Search for the cell housing the specified text and yield its (x, y) center coordinate. 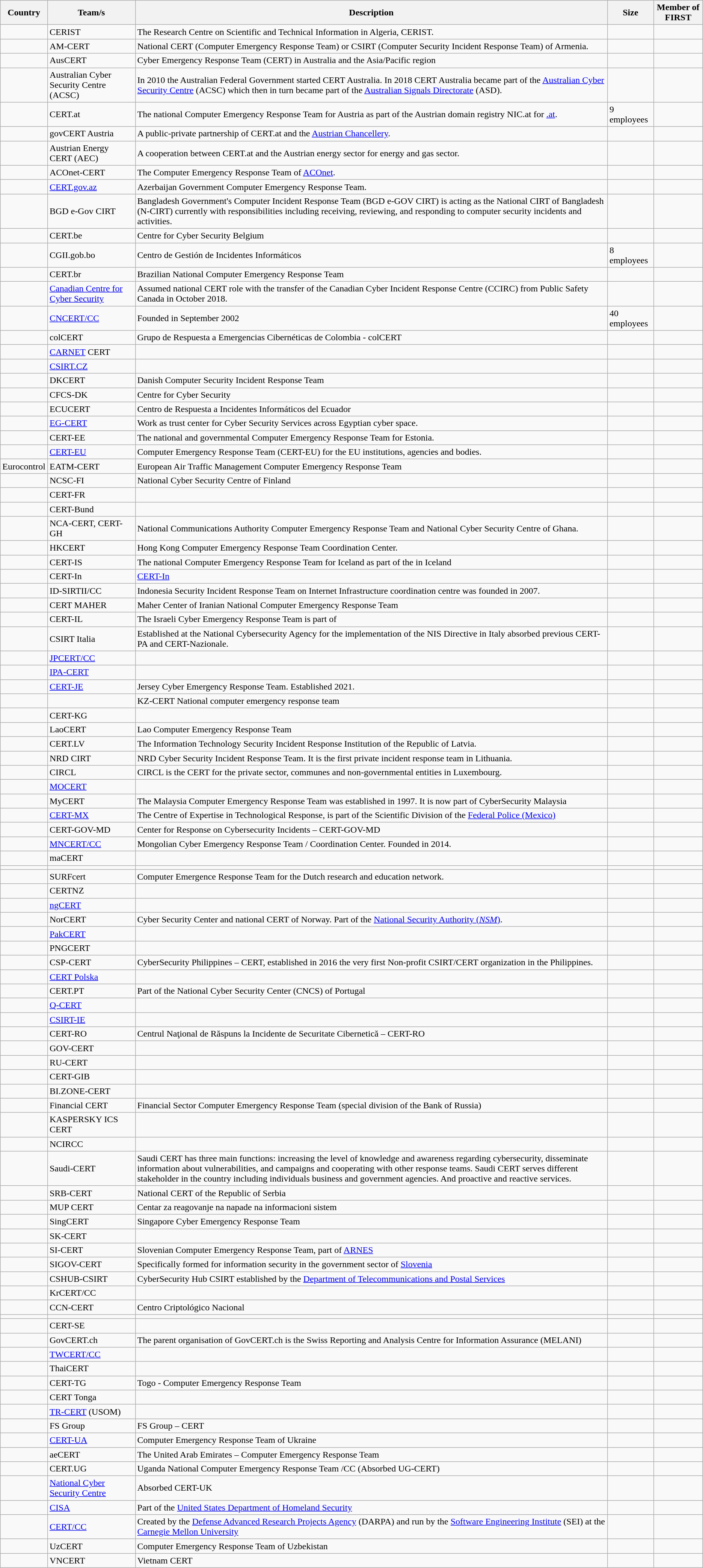
Jersey Cyber Emergency Response Team. Established 2021. (371, 687)
European Air Traffic Management Computer Emergency Response Team (371, 466)
Singapore Cyber Emergency Response Team (371, 1221)
Togo - Computer Emergency Response Team (371, 1383)
TWCERT/CC (91, 1354)
CERT-TG (91, 1383)
AusCERT (91, 60)
LaoCERT (91, 729)
CERT-FR (91, 495)
SRB-CERT (91, 1193)
Specifically formed for information security in the government sector of Slovenia (371, 1265)
VNCERT (91, 1560)
CyberSecurity Hub CSIRT established by the Department of Telecommunications and Postal Services (371, 1279)
DKCERT (91, 380)
Centro Criptológico Nacional (371, 1307)
CERT-KG (91, 715)
CSP-CERT (91, 962)
40 employees (630, 318)
CSHUB-CSIRT (91, 1279)
Work as trust center for Cyber Security Services across Egyptian cyber space. (371, 423)
CISA (91, 1508)
The Centre of Expertise in Technological Response, is part of the Scientific Division of the Federal Police (Mexico) (371, 815)
CFCS-DK (91, 395)
Cyber Security Center and national CERT of Norway. Part of the National Security Authority (NSM). (371, 919)
NCSC-FI (91, 480)
CERT.at (91, 114)
CERIST (91, 32)
MUP CERT (91, 1207)
The national and governmental Computer Emergency Response Team for Estonia. (371, 438)
Description (371, 13)
Uganda National Computer Emergency Response Team /CC (Absorbed UG-CERT) (371, 1469)
CERT.LV (91, 744)
Centrul Naţional de Răspuns la Incidente de Securitate Cibernetică – CERT-RO (371, 1034)
Computer Emergence Response Team for the Dutch research and education network. (371, 877)
MOCERT (91, 787)
CERT-Bund (91, 509)
Financial Sector Computer Emergency Response Team (special division of the Bank of Russia) (371, 1105)
Mongolian Cyber Emergency Response Team / Coordination Center. Founded in 2014. (371, 844)
Grupo de Respuesta a Emergencias Cibernéticas de Colombia - colCERT (371, 338)
CERT-IL (91, 619)
CERT.UG (91, 1469)
SIGOV-CERT (91, 1265)
CARNET CERT (91, 352)
CERT-GIB (91, 1077)
CERT.PT (91, 991)
ACOnet-CERT (91, 172)
CERT-JE (91, 687)
Cyber Emergency Response Team (CERT) in Australia and the Asia/Pacific region (371, 60)
The Research Centre on Scientific and Technical Information in Algeria, CERIST. (371, 32)
Member of FIRST (678, 13)
CNCERT/CC (91, 318)
Maher Center of Iranian National Computer Emergency Response Team (371, 605)
NorCERT (91, 919)
CERT.be (91, 235)
CERT.br (91, 275)
Saudi-CERT (91, 1168)
NCIRCC (91, 1144)
KASPERSKY ICS CERT (91, 1124)
CERT.gov.az (91, 187)
National CERT (Computer Emergency Response Team) or CSIRT (Computer Security Incident Response Team) of Armenia. (371, 46)
Centro de Respuesta a Incidentes Informáticos del Ecuador (371, 409)
Financial CERT (91, 1105)
ngCERT (91, 905)
MNCERT/CC (91, 844)
SingCERT (91, 1221)
The national Computer Emergency Response Team for Austria as part of the Austrian domain registry NIC.at for .at. (371, 114)
aeCERT (91, 1455)
Computer Emergency Response Team (CERT-EU) for the EU institutions, agencies and bodies. (371, 452)
CERT/CC (91, 1527)
Part of the United States Department of Homeland Security (371, 1508)
Part of the National Cyber Security Center (CNCS) of Portugal (371, 991)
FS Group (91, 1426)
colCERT (91, 338)
Center for Response on Cybersecurity Incidents – CERT-GOV-MD (371, 830)
PakCERT (91, 934)
SI-CERT (91, 1250)
Country (24, 13)
govCERT Austria (91, 134)
CERT Polska (91, 977)
BI.ZONE-CERT (91, 1091)
NRD CIRT (91, 758)
National Cyber Security Centre (91, 1488)
CIRCL is the CERT for the private sector, communes and non-governmental entities in Luxembourg. (371, 773)
Slovenian Computer Emergency Response Team, part of ARNES (371, 1250)
CERT-IS (91, 562)
CERT-EE (91, 438)
CERT-SE (91, 1326)
Q-CERT (91, 1005)
Eurocontrol (24, 466)
Lao Computer Emergency Response Team (371, 729)
CERT-MX (91, 815)
JPCERT/CC (91, 658)
CIRCL (91, 773)
The Information Technology Security Incident Response Institution of the Republic of Latvia. (371, 744)
GovCERT.ch (91, 1340)
8 employees (630, 255)
Centar za reagovanje na napade na informacioni sistem (371, 1207)
The national Computer Emergency Response Team for Iceland as part of the in Iceland (371, 562)
Centro de Gestión de Incidentes Informáticos (371, 255)
KZ-CERT National сomputer emergency response team (371, 701)
NCA-CERT, CERT-GH (91, 529)
maCERT (91, 858)
Hong Kong Computer Emergency Response Team Coordination Center. (371, 548)
CSIRT Italia (91, 638)
SURFcert (91, 877)
Vietnam CERT (371, 1560)
Assumed national CERT role with the transfer of the Canadian Cyber Incident Response Centre (CCIRC) from Public Safety Canada in October 2018. (371, 294)
Centre for Cyber Security (371, 395)
Computer Emergency Response Team of Ukraine (371, 1440)
SK-CERT (91, 1236)
KrCERT/CC (91, 1293)
National Communications Authority Computer Emergency Response Team and National Cyber Security Centre of Ghana. (371, 529)
Canadian Centre for Cyber Security (91, 294)
National CERT of the Republic of Serbia (371, 1193)
Computer Emergency Response Team of Uzbekistan (371, 1546)
A public-private partnership of CERT.at and the Austrian Chancellery. (371, 134)
TR-CERT (USOM) (91, 1411)
ECUCERT (91, 409)
Team/s (91, 13)
The United Arab Emirates – Computer Emergency Response Team (371, 1455)
National Cyber Security Centre of Finland (371, 480)
Brazilian National Computer Emergency Response Team (371, 275)
IPA-CERT (91, 672)
Indonesia Security Incident Response Team on Internet Infrastructure coordination centre was founded in 2007. (371, 591)
9 employees (630, 114)
The Malaysia Computer Emergency Response Team was established in 1997. It is now part of CyberSecurity Malaysia (371, 801)
ThaiCERT (91, 1369)
ID-SIRTII/CC (91, 591)
CERT-GOV-MD (91, 830)
EATM-CERT (91, 466)
GOV-CERT (91, 1048)
NRD Cyber Security Incident Response Team. It is the first private incident response team in Lithuania. (371, 758)
CCN-CERT (91, 1307)
CyberSecurity Philippines – CERT, established in 2016 the very first Non-profit CSIRT/CERT organization in the Philippines. (371, 962)
Danish Computer Security Incident Response Team (371, 380)
CSIRT.CZ (91, 366)
The Computer Emergency Response Team of ACOnet. (371, 172)
CERT-EU (91, 452)
The parent organisation of GovCERT.ch is the Swiss Reporting and Analysis Centre for Information Assurance (MELANI) (371, 1340)
The Israeli Cyber Emergency Response Team is part of (371, 619)
UzCERT (91, 1546)
HKCERT (91, 548)
Azerbaijan Government Computer Emergency Response Team. (371, 187)
EG-CERT (91, 423)
Founded in September 2002 (371, 318)
FS Group – CERT (371, 1426)
RU-CERT (91, 1062)
Centre for Cyber Security Belgium (371, 235)
Austrian Energy CERT (AEC) (91, 153)
Australian Cyber Security Centre (ACSC) (91, 85)
CERT MAHER (91, 605)
A cooperation between CERT.at and the Austrian energy sector for energy and gas sector. (371, 153)
Absorbed CERT-UK (371, 1488)
CGII.gob.bo (91, 255)
PNGCERT (91, 948)
CERTNZ (91, 891)
CSIRT-IE (91, 1020)
AM-CERT (91, 46)
CERT-UA (91, 1440)
MyCERT (91, 801)
CERT Tonga (91, 1397)
CERT-RO (91, 1034)
Size (630, 13)
BGD e-Gov CIRT (91, 211)
Established at the National Cybersecurity Agency for the implementation of the NIS Directive in Italy absorbed previous CERT-PA and CERT-Nazionale. (371, 638)
